Return [x, y] of the center of cell containing provided text 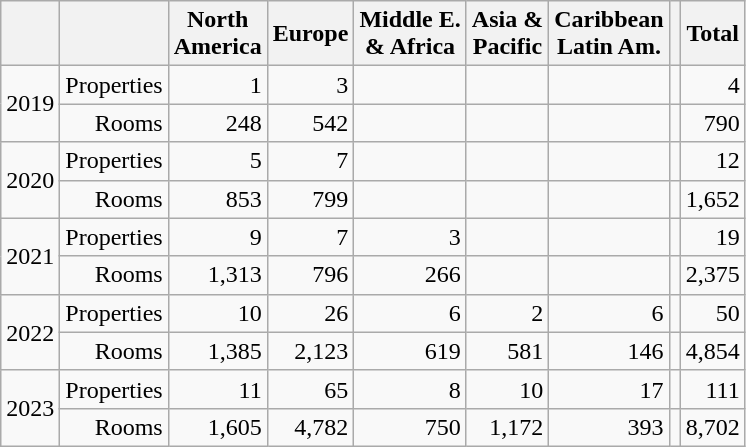
2021 [30, 256]
CaribbeanLatin Am. [609, 34]
Total [712, 34]
4 [712, 85]
2023 [30, 408]
4,782 [310, 427]
2,375 [712, 275]
799 [310, 199]
Europe [310, 34]
8 [410, 389]
1,385 [218, 351]
2 [507, 313]
750 [410, 427]
146 [609, 351]
8,702 [712, 427]
65 [310, 389]
5 [218, 161]
Asia &Pacific [507, 34]
17 [609, 389]
619 [410, 351]
2020 [30, 180]
2,123 [310, 351]
542 [310, 123]
4,854 [712, 351]
853 [218, 199]
NorthAmerica [218, 34]
1 [218, 85]
19 [712, 237]
1,605 [218, 427]
790 [712, 123]
1,172 [507, 427]
393 [609, 427]
248 [218, 123]
266 [410, 275]
111 [712, 389]
Middle E.& Africa [410, 34]
1,652 [712, 199]
2022 [30, 332]
11 [218, 389]
1,313 [218, 275]
796 [310, 275]
2019 [30, 104]
26 [310, 313]
9 [218, 237]
50 [712, 313]
12 [712, 161]
581 [507, 351]
